Detect which cell encompasses the target text, then output its (x, y) center coordinate. 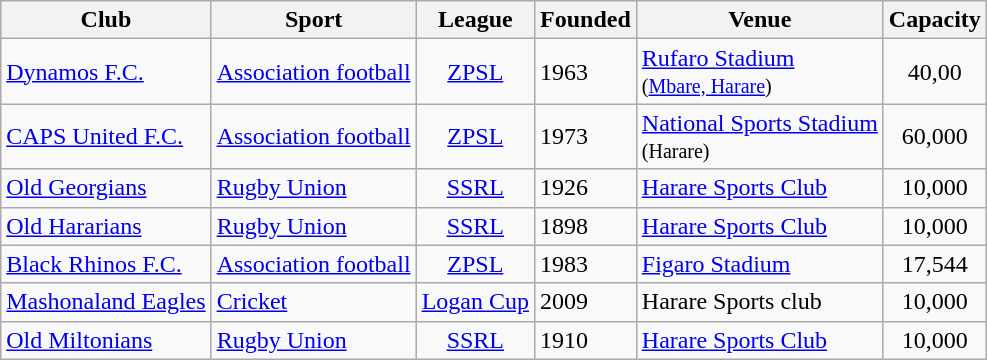
1963 (586, 72)
League (475, 20)
17,544 (934, 264)
1983 (586, 264)
Mashonaland Eagles (106, 302)
Venue (760, 20)
Logan Cup (475, 302)
1973 (586, 136)
Club (106, 20)
Old Georgians (106, 188)
40,00 (934, 72)
Rufaro Stadium(Mbare, Harare) (760, 72)
Sport (314, 20)
1898 (586, 226)
1910 (586, 340)
Founded (586, 20)
Old Hararians (106, 226)
CAPS United F.C. (106, 136)
Harare Sports club (760, 302)
60,000 (934, 136)
Dynamos F.C. (106, 72)
Capacity (934, 20)
Black Rhinos F.C. (106, 264)
2009 (586, 302)
Figaro Stadium (760, 264)
1926 (586, 188)
National Sports Stadium(Harare) (760, 136)
Old Miltonians (106, 340)
Cricket (314, 302)
